Output the (X, Y) coordinate of the center of the cell containing the given text.  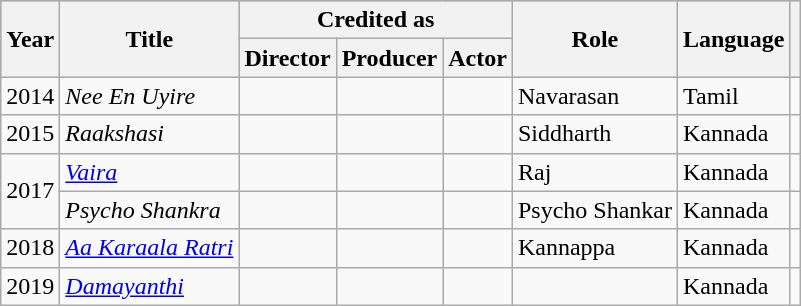
Siddharth (594, 134)
Language (733, 39)
Director (288, 58)
2015 (30, 134)
Actor (478, 58)
Raj (594, 172)
2019 (30, 286)
Title (150, 39)
Nee En Uyire (150, 96)
Credited as (376, 20)
Vaira (150, 172)
Role (594, 39)
Raakshasi (150, 134)
2018 (30, 248)
2017 (30, 191)
Aa Karaala Ratri (150, 248)
2014 (30, 96)
Psycho Shankar (594, 210)
Tamil (733, 96)
Producer (390, 58)
Psycho Shankra (150, 210)
Damayanthi (150, 286)
Year (30, 39)
Navarasan (594, 96)
Kannappa (594, 248)
